Find where the given text appears and provide that cell's center as [x, y] coordinate. 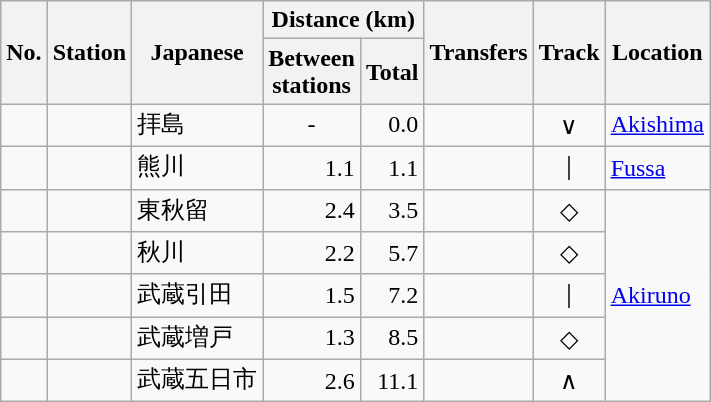
秋川 [198, 254]
Fussa [657, 168]
∨ [569, 126]
∧ [569, 380]
Track [569, 52]
8.5 [392, 338]
0.0 [392, 126]
2.4 [312, 210]
Location [657, 52]
東秋留 [198, 210]
5.7 [392, 254]
Transfers [478, 52]
武蔵引田 [198, 296]
- [312, 126]
Akishima [657, 126]
No. [24, 52]
Distance (km) [344, 20]
3.5 [392, 210]
Japanese [198, 52]
Station [89, 52]
武蔵増戸 [198, 338]
2.2 [312, 254]
Akiruno [657, 296]
熊川 [198, 168]
1.3 [312, 338]
Total [392, 72]
武蔵五日市 [198, 380]
拝島 [198, 126]
7.2 [392, 296]
Betweenstations [312, 72]
2.6 [312, 380]
11.1 [392, 380]
1.5 [312, 296]
